Return the [X, Y] coordinate for the center point of the cell that contains the specified text.  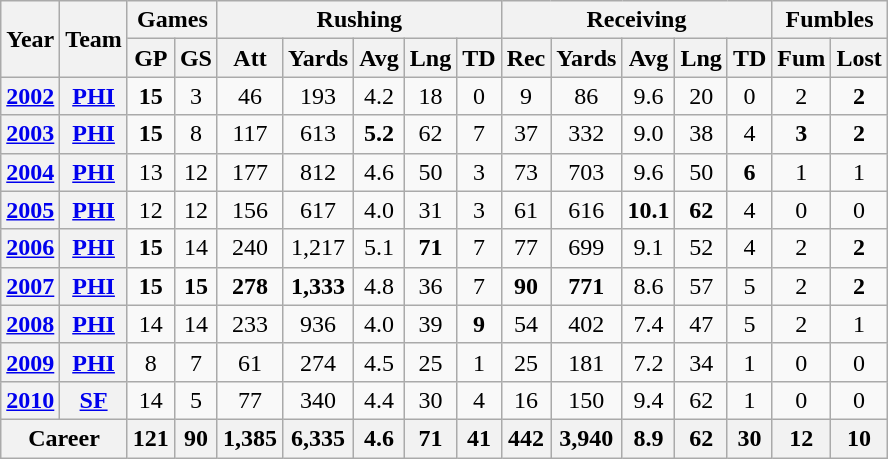
10.1 [648, 210]
936 [318, 324]
117 [250, 134]
1,385 [250, 438]
13 [150, 172]
2007 [30, 286]
9.1 [648, 248]
GS [196, 58]
9.4 [648, 400]
41 [479, 438]
54 [526, 324]
2005 [30, 210]
5.2 [380, 134]
GP [150, 58]
2004 [30, 172]
Receiving [636, 20]
233 [250, 324]
Games [172, 20]
402 [586, 324]
332 [586, 134]
240 [250, 248]
3,940 [586, 438]
1,333 [318, 286]
442 [526, 438]
52 [701, 248]
703 [586, 172]
39 [430, 324]
38 [701, 134]
2010 [30, 400]
47 [701, 324]
31 [430, 210]
8.9 [648, 438]
8.6 [648, 286]
177 [250, 172]
2003 [30, 134]
16 [526, 400]
181 [586, 362]
86 [586, 96]
6,335 [318, 438]
278 [250, 286]
5.1 [380, 248]
Fum [802, 58]
4.4 [380, 400]
37 [526, 134]
Fumbles [830, 20]
150 [586, 400]
193 [318, 96]
20 [701, 96]
57 [701, 286]
2006 [30, 248]
73 [526, 172]
Att [250, 58]
121 [150, 438]
Year [30, 39]
156 [250, 210]
Rec [526, 58]
4.5 [380, 362]
34 [701, 362]
10 [859, 438]
6 [749, 172]
2009 [30, 362]
Team [94, 39]
9.0 [648, 134]
699 [586, 248]
18 [430, 96]
7.4 [648, 324]
1,217 [318, 248]
7.2 [648, 362]
Rushing [359, 20]
SF [94, 400]
617 [318, 210]
771 [586, 286]
613 [318, 134]
Lost [859, 58]
2002 [30, 96]
Career [64, 438]
812 [318, 172]
274 [318, 362]
616 [586, 210]
2008 [30, 324]
4.8 [380, 286]
340 [318, 400]
46 [250, 96]
36 [430, 286]
4.2 [380, 96]
